From the cell containing the given text, extract its center point as [X, Y] coordinate. 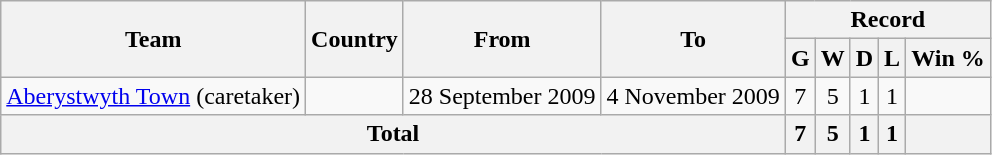
From [502, 39]
Aberystwyth Town (caretaker) [154, 96]
Country [355, 39]
28 September 2009 [502, 96]
L [892, 58]
To [693, 39]
Record [888, 20]
D [864, 58]
Team [154, 39]
4 November 2009 [693, 96]
Win % [948, 58]
G [800, 58]
W [832, 58]
Total [394, 134]
